Determine the (X, Y) coordinate at the center of the cell enclosing the given text.  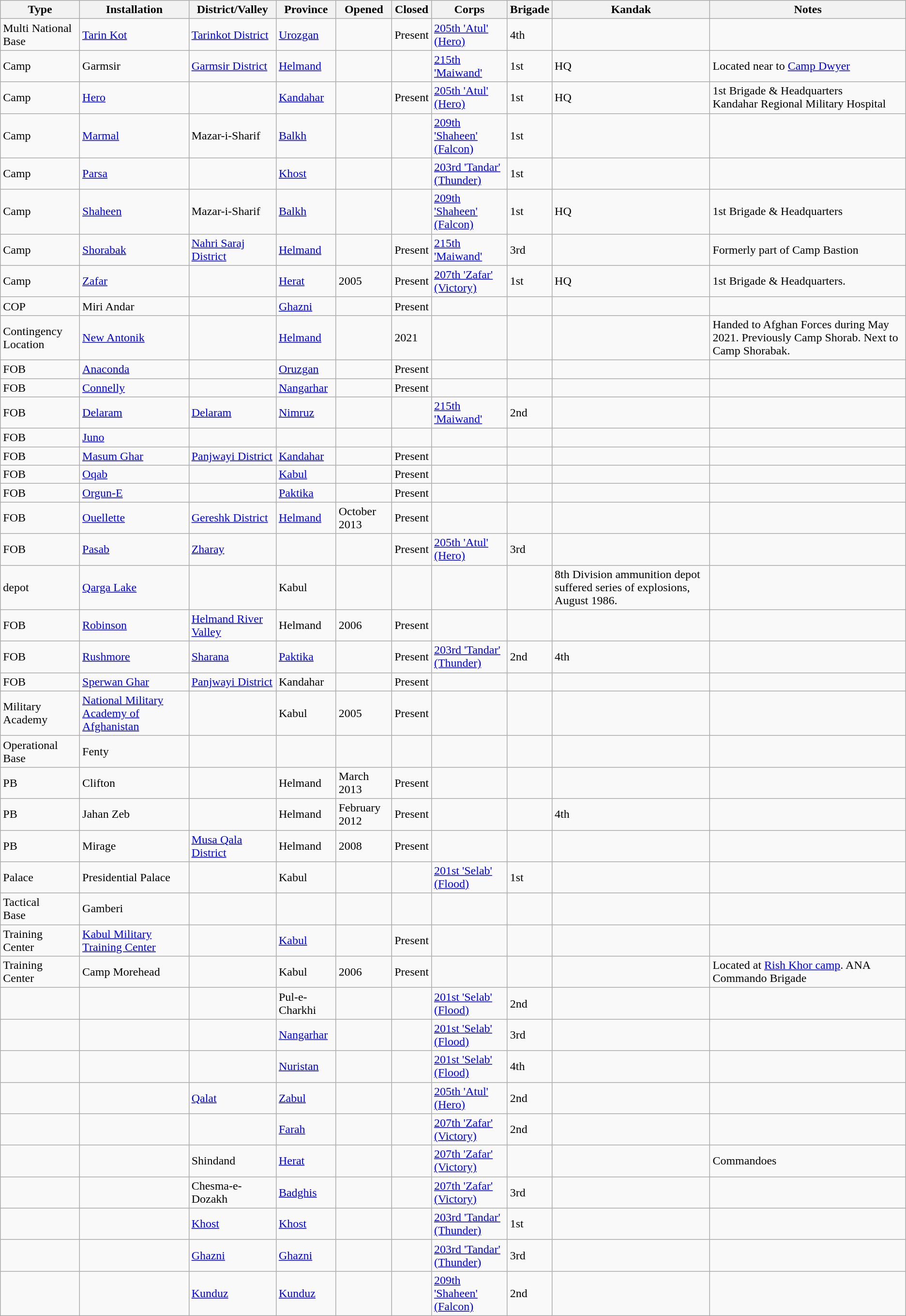
Shindand (232, 1161)
Connelly (135, 388)
Multi National Base (40, 35)
Type (40, 10)
OperationalBase (40, 751)
Marmal (135, 136)
Province (306, 10)
Sharana (232, 657)
Mirage (135, 845)
Formerly part of Camp Bastion (808, 250)
Farah (306, 1129)
Handed to Afghan Forces during May 2021. Previously Camp Shorab. Next to Camp Shorabak. (808, 337)
Tarinkot District (232, 35)
Nahri Saraj District (232, 250)
Orgun-E (135, 493)
Pul-e-Charkhi (306, 1003)
Robinson (135, 626)
2021 (412, 337)
Qalat (232, 1098)
October 2013 (364, 518)
MilitaryAcademy (40, 713)
Zafar (135, 281)
Rushmore (135, 657)
Notes (808, 10)
Gereshk District (232, 518)
Nuristan (306, 1066)
Badghis (306, 1192)
8th Division ammunition depot suffered series of explosions, August 1986. (631, 587)
TacticalBase (40, 909)
Chesma-e-Dozakh (232, 1192)
COP (40, 306)
Zharay (232, 549)
February 2012 (364, 814)
Clifton (135, 782)
Jahan Zeb (135, 814)
Anaconda (135, 369)
1st Brigade & Headquarters (808, 212)
Tarin Kot (135, 35)
Opened (364, 10)
Fenty (135, 751)
1st Brigade & Headquarters. (808, 281)
Helmand River Valley (232, 626)
New Antonik (135, 337)
Sperwan Ghar (135, 682)
2008 (364, 845)
Installation (135, 10)
Juno (135, 438)
March 2013 (364, 782)
Brigade (529, 10)
Garmsir (135, 66)
Shorabak (135, 250)
Gamberi (135, 909)
Masum Ghar (135, 456)
Garmsir District (232, 66)
Musa Qala District (232, 845)
Shaheen (135, 212)
National Military Academy of Afghanistan (135, 713)
Located at Rish Khor camp. ANA Commando Brigade (808, 972)
District/Valley (232, 10)
Commandoes (808, 1161)
1st Brigade & HeadquartersKandahar Regional Military Hospital (808, 98)
Pasab (135, 549)
Parsa (135, 173)
Oqab (135, 474)
Miri Andar (135, 306)
Qarga Lake (135, 587)
Zabul (306, 1098)
Presidential Palace (135, 877)
Hero (135, 98)
Closed (412, 10)
Nimruz (306, 413)
Kandak (631, 10)
Camp Morehead (135, 972)
Oruzgan (306, 369)
Kabul Military Training Center (135, 940)
Ouellette (135, 518)
Palace (40, 877)
Contingency Location (40, 337)
Located near to Camp Dwyer (808, 66)
Urozgan (306, 35)
depot (40, 587)
Corps (469, 10)
